Locate the cell with the specified text and output its [X, Y] center coordinate. 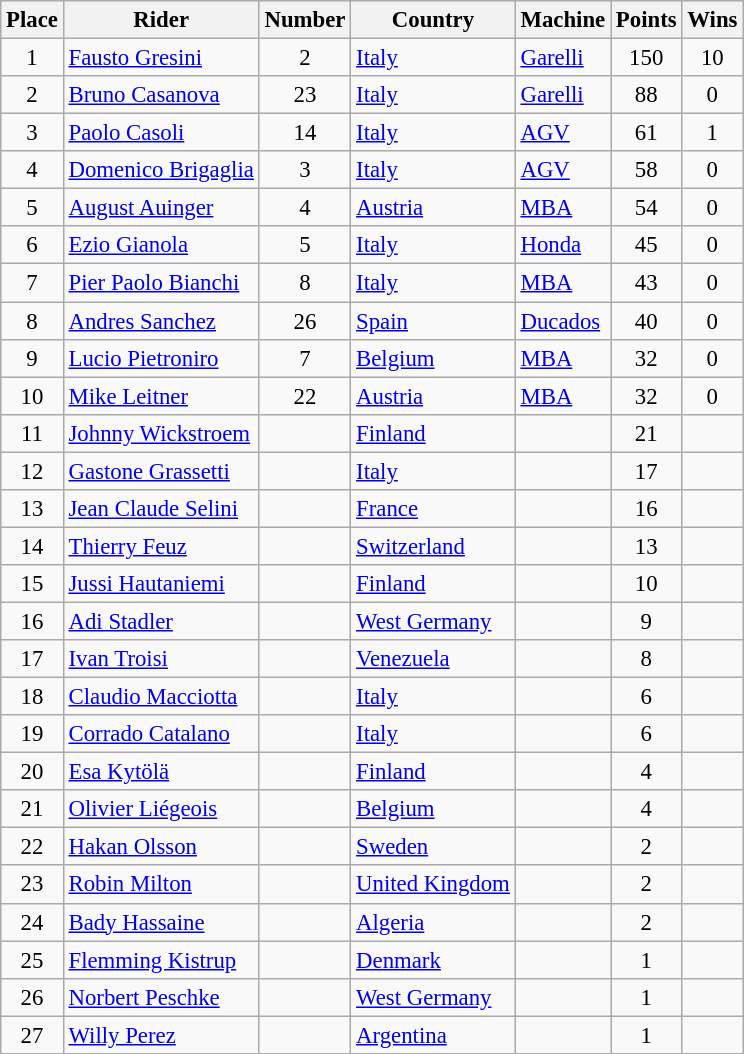
Jean Claude Selini [161, 509]
France [433, 509]
25 [32, 960]
15 [32, 584]
Hakan Olsson [161, 847]
Number [305, 20]
Johnny Wickstroem [161, 433]
Wins [712, 20]
Bady Hassaine [161, 922]
Sweden [433, 847]
Norbert Peschke [161, 997]
Venezuela [433, 659]
45 [646, 245]
August Auinger [161, 208]
Jussi Hautaniemi [161, 584]
Willy Perez [161, 1035]
United Kingdom [433, 885]
Pier Paolo Bianchi [161, 283]
Points [646, 20]
Andres Sanchez [161, 321]
Country [433, 20]
Honda [562, 245]
Ivan Troisi [161, 659]
Adi Stadler [161, 621]
Fausto Gresini [161, 58]
12 [32, 471]
Olivier Liégeois [161, 809]
88 [646, 95]
150 [646, 58]
Domenico Brigaglia [161, 170]
Argentina [433, 1035]
Claudio Macciotta [161, 697]
Ezio Gianola [161, 245]
24 [32, 922]
20 [32, 772]
Thierry Feuz [161, 546]
Rider [161, 20]
Machine [562, 20]
Place [32, 20]
40 [646, 321]
43 [646, 283]
Flemming Kistrup [161, 960]
Corrado Catalano [161, 734]
Bruno Casanova [161, 95]
61 [646, 133]
Algeria [433, 922]
54 [646, 208]
Ducados [562, 321]
Gastone Grassetti [161, 471]
Esa Kytölä [161, 772]
19 [32, 734]
Lucio Pietroniro [161, 358]
Switzerland [433, 546]
Robin Milton [161, 885]
58 [646, 170]
Mike Leitner [161, 396]
18 [32, 697]
Spain [433, 321]
11 [32, 433]
Paolo Casoli [161, 133]
Denmark [433, 960]
27 [32, 1035]
